For the text-containing cell, return its midpoint in [X, Y] coordinate format. 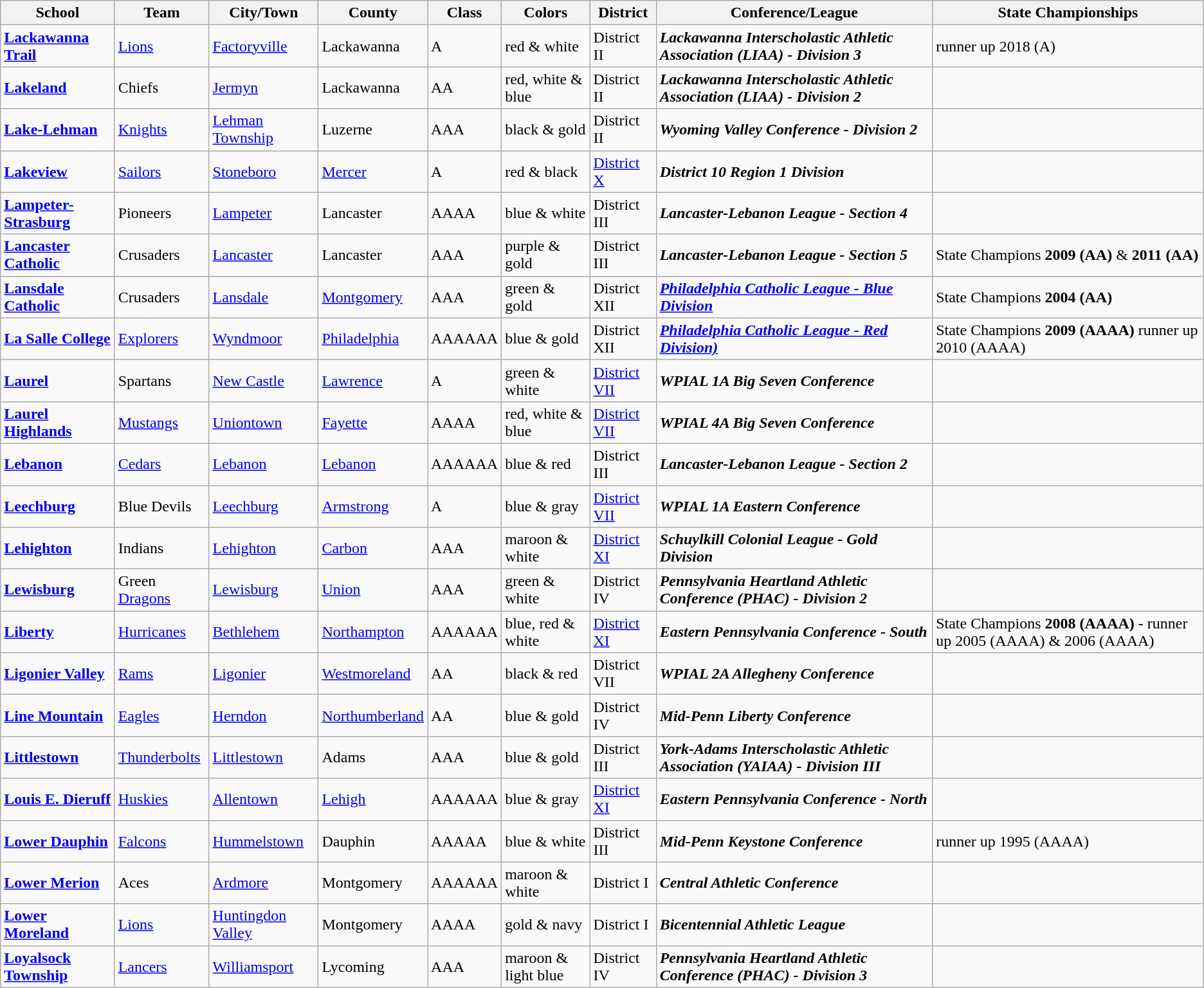
State Championships [1068, 13]
Lower Dauphin [58, 841]
Lawrence [373, 381]
Eagles [162, 715]
AAAAA [464, 841]
Factoryville [264, 46]
City/Town [264, 13]
Lancaster-Lebanon League - Section 5 [794, 255]
Luzerne [373, 130]
maroon & light blue [545, 966]
Stoneboro [264, 171]
Lakeview [58, 171]
Ardmore [264, 883]
Ligonier [264, 674]
District [623, 13]
Philadelphia [373, 338]
purple & gold [545, 255]
Lancers [162, 966]
Armstrong [373, 506]
La Salle College [58, 338]
Pioneers [162, 214]
Lampeter-Strasburg [58, 214]
York-Adams Interscholastic Athletic Association (YAIAA) - Division III [794, 758]
School [58, 13]
Lackawanna Trail [58, 46]
Rams [162, 674]
Lower Merion [58, 883]
WPIAL 1A Eastern Conference [794, 506]
runner up 1995 (AAAA) [1068, 841]
Mid-Penn Liberty Conference [794, 715]
Northampton [373, 632]
State Champions 2009 (AA) & 2011 (AA) [1068, 255]
Lycoming [373, 966]
WPIAL 1A Big Seven Conference [794, 381]
Lancaster-Lebanon League - Section 2 [794, 464]
red & black [545, 171]
runner up 2018 (A) [1068, 46]
Colors [545, 13]
Wyoming Valley Conference - Division 2 [794, 130]
Lackawanna Interscholastic Athletic Association (LIAA) - Division 3 [794, 46]
Bicentennial Athletic League [794, 925]
Lampeter [264, 214]
Mid-Penn Keystone Conference [794, 841]
Team [162, 13]
Cedars [162, 464]
WPIAL 2A Allegheny Conference [794, 674]
WPIAL 4A Big Seven Conference [794, 422]
Spartans [162, 381]
Louis E. Dieruff [58, 799]
Central Athletic Conference [794, 883]
Sailors [162, 171]
Hummelstown [264, 841]
Lancaster Catholic [58, 255]
Schuylkill Colonial League - Gold Division [794, 548]
green & gold [545, 297]
Hurricanes [162, 632]
Thunderbolts [162, 758]
Knights [162, 130]
Pennsylvania Heartland Athletic Conference (PHAC) - Division 2 [794, 590]
State Champions 2008 (AAAA) - runner up 2005 (AAAA) & 2006 (AAAA) [1068, 632]
Eastern Pennsylvania Conference - North [794, 799]
District 10 Region 1 Division [794, 171]
Liberty [58, 632]
red & white [545, 46]
State Champions 2004 (AA) [1068, 297]
Herndon [264, 715]
Jermyn [264, 87]
Lansdale Catholic [58, 297]
Green Dragons [162, 590]
black & gold [545, 130]
Chiefs [162, 87]
blue & red [545, 464]
State Champions 2009 (AAAA) runner up 2010 (AAAA) [1068, 338]
Carbon [373, 548]
Explorers [162, 338]
Huskies [162, 799]
Falcons [162, 841]
Conference/League [794, 13]
Wyndmoor [264, 338]
Loyalsock Township [58, 966]
Lower Moreland [58, 925]
Fayette [373, 422]
Philadelphia Catholic League - Blue Division [794, 297]
County [373, 13]
Lake-Lehman [58, 130]
Line Mountain [58, 715]
Adams [373, 758]
Blue Devils [162, 506]
Aces [162, 883]
Lehman Township [264, 130]
New Castle [264, 381]
Lackawanna Interscholastic Athletic Association (LIAA) - Division 2 [794, 87]
Pennsylvania Heartland Athletic Conference (PHAC) - Division 3 [794, 966]
Mercer [373, 171]
Uniontown [264, 422]
gold & navy [545, 925]
Bethlehem [264, 632]
Lansdale [264, 297]
Lakeland [58, 87]
Mustangs [162, 422]
black & red [545, 674]
Union [373, 590]
Allentown [264, 799]
Ligonier Valley [58, 674]
Lancaster-Lebanon League - Section 4 [794, 214]
Williamsport [264, 966]
Northumberland [373, 715]
Huntingdon Valley [264, 925]
Dauphin [373, 841]
Lehigh [373, 799]
Laurel Highlands [58, 422]
Class [464, 13]
Westmoreland [373, 674]
Eastern Pennsylvania Conference - South [794, 632]
Philadelphia Catholic League - Red Division) [794, 338]
blue, red & white [545, 632]
Indians [162, 548]
Laurel [58, 381]
District X [623, 171]
